From the cell containing the given text, extract its center point as (x, y) coordinate. 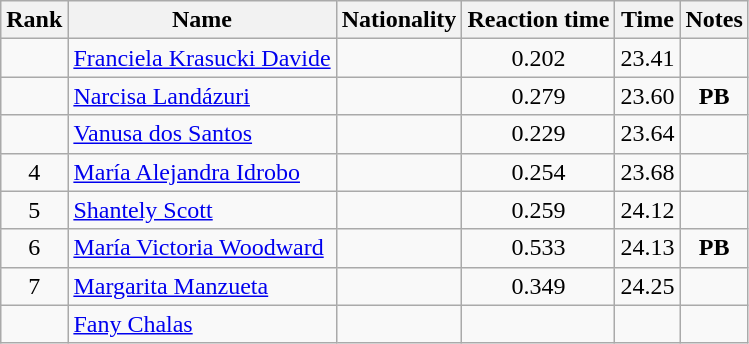
María Victoria Woodward (202, 248)
24.13 (648, 248)
23.68 (648, 172)
4 (34, 172)
Notes (714, 20)
Rank (34, 20)
0.349 (538, 286)
Fany Chalas (202, 324)
24.12 (648, 210)
Narcisa Landázuri (202, 96)
0.202 (538, 58)
0.229 (538, 134)
Nationality (399, 20)
24.25 (648, 286)
Margarita Manzueta (202, 286)
5 (34, 210)
Vanusa dos Santos (202, 134)
Shantely Scott (202, 210)
23.60 (648, 96)
23.64 (648, 134)
6 (34, 248)
7 (34, 286)
0.259 (538, 210)
0.279 (538, 96)
23.41 (648, 58)
Reaction time (538, 20)
María Alejandra Idrobo (202, 172)
Time (648, 20)
Name (202, 20)
Franciela Krasucki Davide (202, 58)
0.254 (538, 172)
0.533 (538, 248)
